Extract the [x, y] coordinate from the center of the cell holding the provided text.  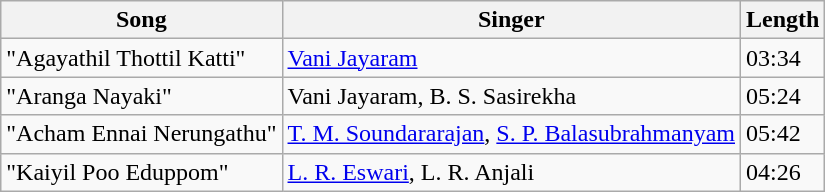
T. M. Soundararajan, S. P. Balasubrahmanyam [512, 134]
L. R. Eswari, L. R. Anjali [512, 172]
"Agayathil Thottil Katti" [142, 58]
Vani Jayaram, B. S. Sasirekha [512, 96]
"Kaiyil Poo Eduppom" [142, 172]
Length [783, 20]
Singer [512, 20]
05:42 [783, 134]
05:24 [783, 96]
"Aranga Nayaki" [142, 96]
03:34 [783, 58]
Vani Jayaram [512, 58]
Song [142, 20]
04:26 [783, 172]
"Acham Ennai Nerungathu" [142, 134]
